Extract the (x, y) coordinate from the center of the cell holding the provided text.  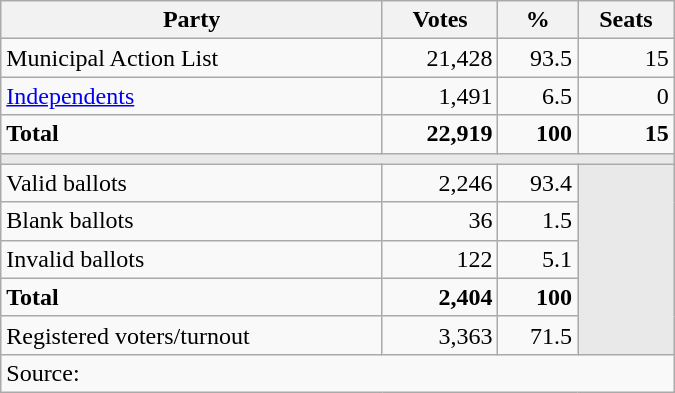
1,491 (440, 96)
21,428 (440, 58)
Seats (626, 20)
3,363 (440, 335)
93.5 (538, 58)
Registered voters/turnout (192, 335)
93.4 (538, 183)
2,246 (440, 183)
6.5 (538, 96)
122 (440, 259)
36 (440, 221)
Valid ballots (192, 183)
5.1 (538, 259)
Party (192, 20)
71.5 (538, 335)
Votes (440, 20)
Invalid ballots (192, 259)
22,919 (440, 134)
2,404 (440, 297)
Independents (192, 96)
Source: (338, 373)
Blank ballots (192, 221)
1.5 (538, 221)
% (538, 20)
0 (626, 96)
Municipal Action List (192, 58)
